Determine the (x, y) coordinate at the center of the cell enclosing the given text.  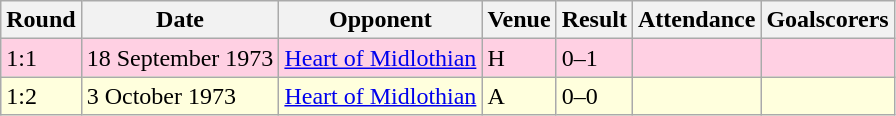
3 October 1973 (180, 96)
18 September 1973 (180, 58)
Attendance (697, 20)
0–1 (594, 58)
Round (41, 20)
Venue (519, 20)
1:2 (41, 96)
Date (180, 20)
H (519, 58)
Result (594, 20)
Goalscorers (828, 20)
1:1 (41, 58)
A (519, 96)
Opponent (380, 20)
0–0 (594, 96)
